Extract the [X, Y] coordinate from the center of the cell holding the provided text.  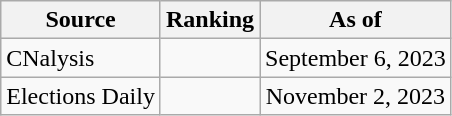
Elections Daily [81, 96]
As of [356, 20]
Source [81, 20]
November 2, 2023 [356, 96]
Ranking [210, 20]
CNalysis [81, 58]
September 6, 2023 [356, 58]
